For the text-containing cell, return its midpoint in (x, y) coordinate format. 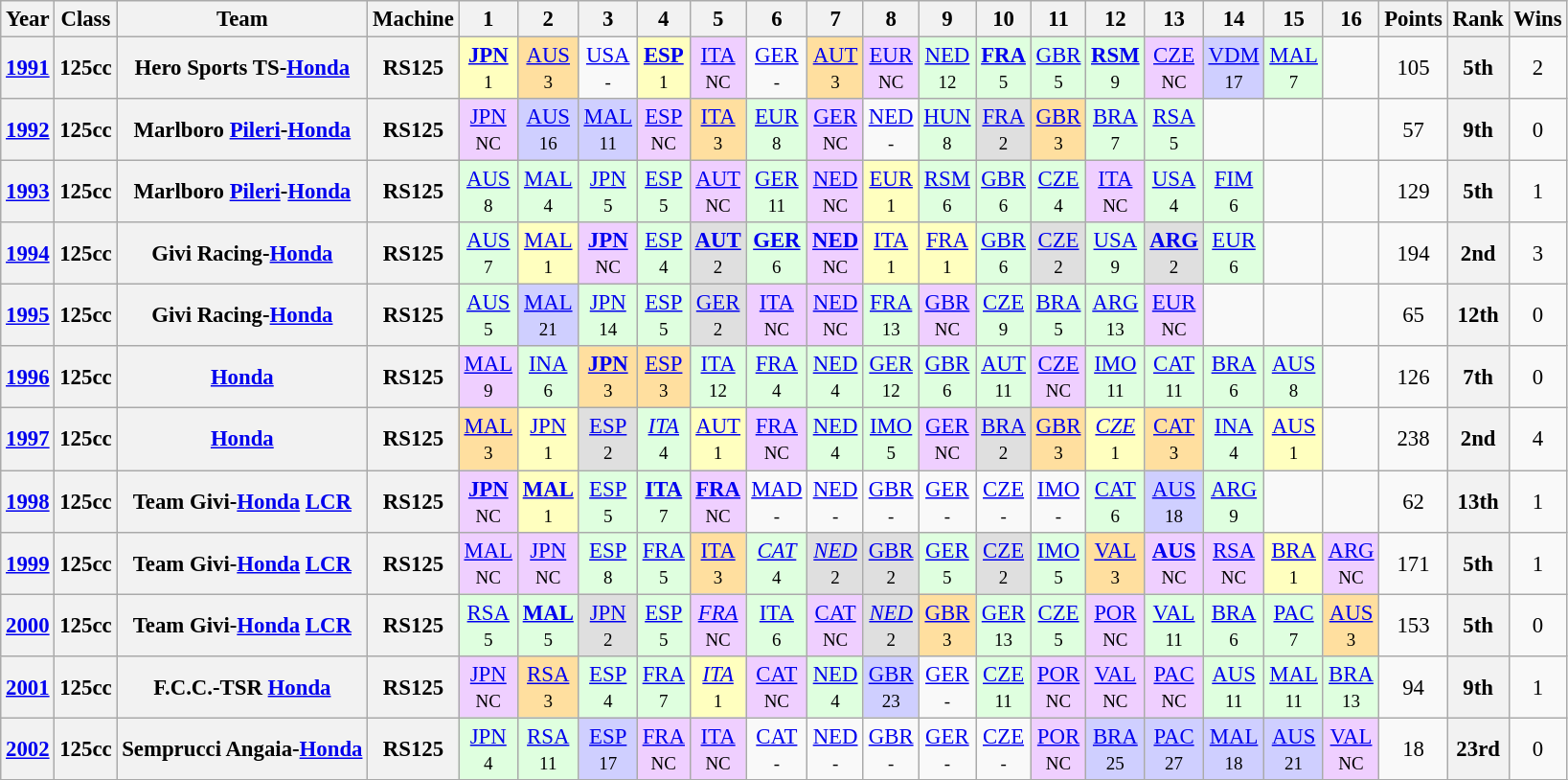
HUN8 (947, 130)
AUS5 (489, 316)
AUT1 (718, 439)
9 (947, 19)
MAL7 (1293, 69)
ESP2 (607, 439)
ARGNC (1351, 563)
ITA12 (718, 378)
MAD- (777, 502)
F.C.C.-TSR Honda (242, 686)
GER5 (947, 563)
65 (1414, 316)
13th (1478, 502)
ARG2 (1174, 253)
JPN14 (607, 316)
INA4 (1234, 439)
PACNC (1174, 686)
AUS21 (1293, 749)
AUTNC (718, 192)
FRA4 (777, 378)
AUT3 (835, 69)
Machine (414, 19)
CZE1 (1115, 439)
BRA1 (1293, 563)
AUS16 (548, 130)
Rank (1478, 19)
14 (1234, 19)
ESP8 (607, 563)
GER12 (891, 378)
16 (1351, 19)
10 (1004, 19)
ESP1 (663, 69)
1996 (28, 378)
126 (1414, 378)
153 (1414, 625)
GER13 (1004, 625)
1999 (28, 563)
GBRNC (947, 316)
GER11 (777, 192)
RSM9 (1115, 69)
CAT3 (1174, 439)
ITA7 (663, 502)
ITA4 (663, 439)
ARG9 (1234, 502)
INA6 (548, 378)
12 (1115, 19)
GBR2 (891, 563)
129 (1414, 192)
MAL3 (489, 439)
MAL4 (548, 192)
238 (1414, 439)
JPN2 (607, 625)
USA- (607, 69)
USA4 (1174, 192)
CZE5 (1057, 625)
NED12 (947, 69)
MAL5 (548, 625)
GER6 (777, 253)
1993 (28, 192)
BRA7 (1115, 130)
FIM6 (1234, 192)
IMO- (1057, 502)
CAT4 (777, 563)
2002 (28, 749)
Wins (1538, 19)
94 (1414, 686)
GBR5 (1057, 69)
57 (1414, 130)
AUS11 (1234, 686)
18 (1414, 749)
1991 (28, 69)
13 (1174, 19)
PAC7 (1293, 625)
CAT11 (1174, 378)
AUT11 (1004, 378)
1998 (28, 502)
11 (1057, 19)
AUT2 (718, 253)
JPN4 (489, 749)
1997 (28, 439)
Team (242, 19)
6 (777, 19)
FRA2 (1004, 130)
ESP17 (607, 749)
VDM17 (1234, 69)
BRA2 (1004, 439)
FRA7 (663, 686)
RSA11 (548, 749)
FRA1 (947, 253)
12th (1478, 316)
Hero Sports TS-Honda (242, 69)
USA9 (1115, 253)
7th (1478, 378)
23rd (1478, 749)
MAL21 (548, 316)
CZE4 (1057, 192)
ESPNC (663, 130)
VAL11 (1174, 625)
RSM6 (947, 192)
Semprucci Angaia-Honda (242, 749)
8 (891, 19)
BRA25 (1115, 749)
VAL3 (1115, 563)
BRA13 (1351, 686)
CAT- (777, 749)
ESP3 (663, 378)
2000 (28, 625)
EUR6 (1234, 253)
Class (86, 19)
5 (718, 19)
BRA5 (1057, 316)
MALNC (489, 563)
IMO11 (1115, 378)
ITA6 (777, 625)
Year (28, 19)
GER2 (718, 316)
AUSNC (1174, 563)
MAL18 (1234, 749)
GBR23 (891, 686)
RSANC (1234, 563)
JPN5 (607, 192)
105 (1414, 69)
171 (1414, 563)
CZE9 (1004, 316)
AUS1 (1293, 439)
JPN3 (607, 378)
FRA13 (891, 316)
MAL9 (489, 378)
ARG13 (1115, 316)
1995 (28, 316)
AUS7 (489, 253)
EUR1 (891, 192)
Points (1414, 19)
1992 (28, 130)
1994 (28, 253)
CAT6 (1115, 502)
CZE11 (1004, 686)
RSA3 (548, 686)
62 (1414, 502)
PAC27 (1174, 749)
EUR8 (777, 130)
15 (1293, 19)
7 (835, 19)
AUS18 (1174, 502)
194 (1414, 253)
2001 (28, 686)
